Scan for the cell matching the given text and deliver its (X, Y) coordinate at center. 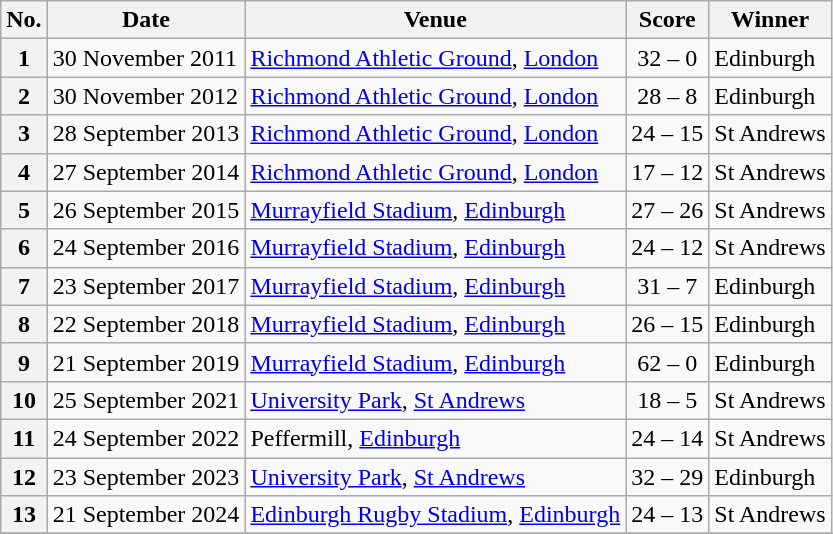
1 (24, 58)
24 September 2022 (146, 438)
23 September 2017 (146, 286)
23 September 2023 (146, 477)
30 November 2012 (146, 96)
Winner (770, 20)
27 – 26 (668, 210)
2 (24, 96)
Date (146, 20)
9 (24, 362)
24 September 2016 (146, 248)
11 (24, 438)
Edinburgh Rugby Stadium, Edinburgh (436, 515)
12 (24, 477)
31 – 7 (668, 286)
7 (24, 286)
26 September 2015 (146, 210)
32 – 0 (668, 58)
30 November 2011 (146, 58)
24 – 13 (668, 515)
62 – 0 (668, 362)
28 September 2013 (146, 134)
13 (24, 515)
24 – 14 (668, 438)
26 – 15 (668, 324)
28 – 8 (668, 96)
25 September 2021 (146, 400)
Venue (436, 20)
32 – 29 (668, 477)
Peffermill, Edinburgh (436, 438)
24 – 15 (668, 134)
21 September 2019 (146, 362)
24 – 12 (668, 248)
5 (24, 210)
17 – 12 (668, 172)
8 (24, 324)
10 (24, 400)
22 September 2018 (146, 324)
4 (24, 172)
27 September 2014 (146, 172)
Score (668, 20)
No. (24, 20)
18 – 5 (668, 400)
6 (24, 248)
21 September 2024 (146, 515)
3 (24, 134)
